Search for the cell housing the specified text and yield its [x, y] center coordinate. 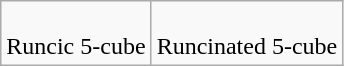
Runcic 5-cube [76, 34]
Runcinated 5-cube [247, 34]
